Search for the cell housing the specified text and yield its (x, y) center coordinate. 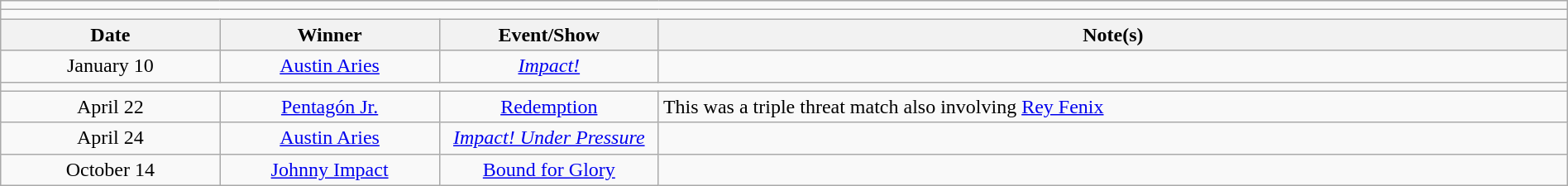
Note(s) (1113, 35)
Pentagón Jr. (329, 107)
Impact! (549, 66)
January 10 (111, 66)
April 24 (111, 138)
Event/Show (549, 35)
October 14 (111, 169)
April 22 (111, 107)
Johnny Impact (329, 169)
This was a triple threat match also involving Rey Fenix (1113, 107)
Redemption (549, 107)
Winner (329, 35)
Bound for Glory (549, 169)
Date (111, 35)
Impact! Under Pressure (549, 138)
